Detect which cell encompasses the target text, then output its (X, Y) center coordinate. 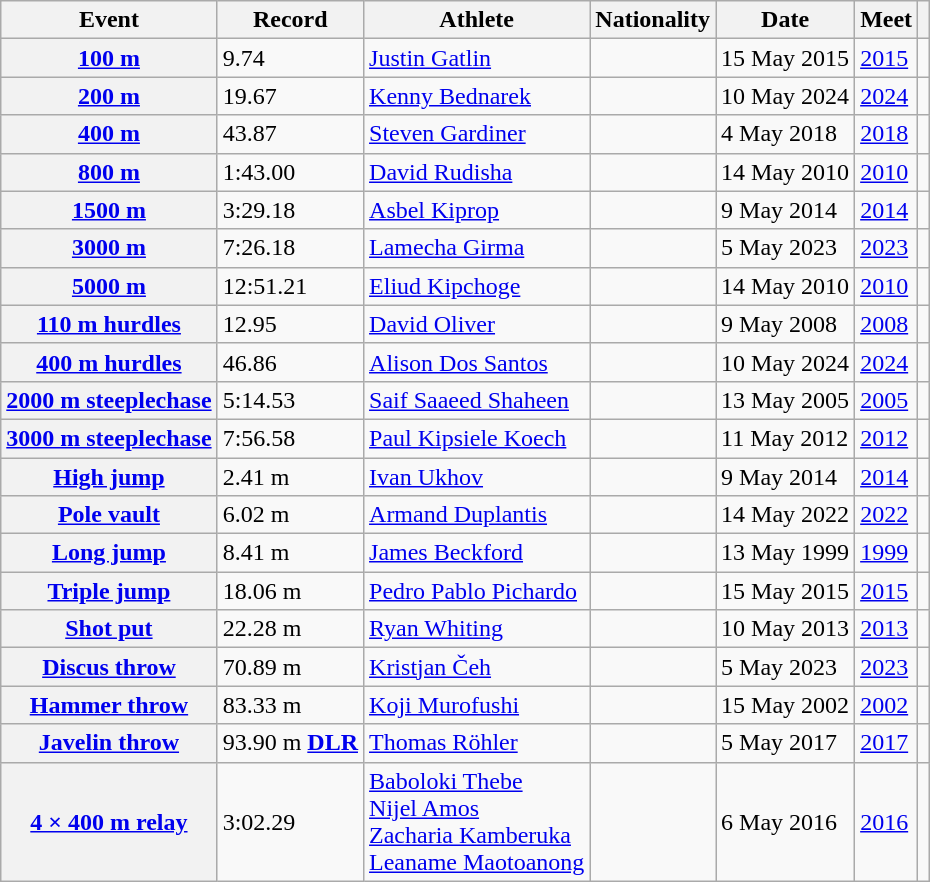
2.41 m (290, 477)
Kristjan Čeh (477, 667)
5:14.53 (290, 400)
2005 (886, 400)
13 May 2005 (786, 400)
7:26.18 (290, 248)
14 May 2022 (786, 515)
Alison Dos Santos (477, 362)
200 m (109, 96)
6 May 2016 (786, 822)
2013 (886, 629)
David Oliver (477, 324)
Triple jump (109, 591)
2018 (886, 134)
4 May 2018 (786, 134)
3:29.18 (290, 210)
Pole vault (109, 515)
13 May 1999 (786, 553)
12:51.21 (290, 286)
22.28 m (290, 629)
3000 m (109, 248)
5000 m (109, 286)
18.06 m (290, 591)
Eliud Kipchoge (477, 286)
Asbel Kiprop (477, 210)
9.74 (290, 58)
Baboloki ThebeNijel AmosZacharia KamberukaLeaname Maotoanong (477, 822)
Justin Gatlin (477, 58)
4 × 400 m relay (109, 822)
Record (290, 20)
Saif Saaeed Shaheen (477, 400)
110 m hurdles (109, 324)
Thomas Röhler (477, 743)
8.41 m (290, 553)
15 May 2002 (786, 705)
9 May 2008 (786, 324)
400 m (109, 134)
2017 (886, 743)
David Rudisha (477, 172)
Meet (886, 20)
400 m hurdles (109, 362)
7:56.58 (290, 438)
93.90 m DLR (290, 743)
3:02.29 (290, 822)
Shot put (109, 629)
Date (786, 20)
Discus throw (109, 667)
Javelin throw (109, 743)
Steven Gardiner (477, 134)
800 m (109, 172)
12.95 (290, 324)
1:43.00 (290, 172)
Kenny Bednarek (477, 96)
2002 (886, 705)
Koji Murofushi (477, 705)
Armand Duplantis (477, 515)
6.02 m (290, 515)
Hammer throw (109, 705)
2016 (886, 822)
Ivan Ukhov (477, 477)
Pedro Pablo Pichardo (477, 591)
46.86 (290, 362)
100 m (109, 58)
2022 (886, 515)
Nationality (653, 20)
43.87 (290, 134)
Lamecha Girma (477, 248)
2012 (886, 438)
James Beckford (477, 553)
Paul Kipsiele Koech (477, 438)
19.67 (290, 96)
2000 m steeplechase (109, 400)
Event (109, 20)
5 May 2017 (786, 743)
83.33 m (290, 705)
2008 (886, 324)
10 May 2013 (786, 629)
70.89 m (290, 667)
3000 m steeplechase (109, 438)
Athlete (477, 20)
Ryan Whiting (477, 629)
1500 m (109, 210)
1999 (886, 553)
11 May 2012 (786, 438)
Long jump (109, 553)
High jump (109, 477)
